Identify which cell holds the provided text, then report its (X, Y) central coordinate. 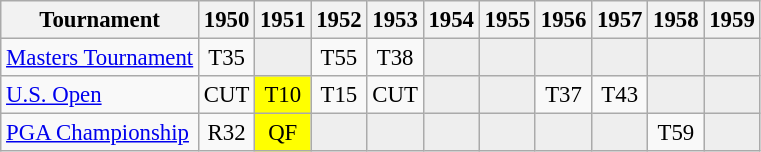
T15 (339, 95)
1951 (283, 20)
1957 (620, 20)
QF (283, 133)
1950 (227, 20)
1959 (732, 20)
T43 (620, 95)
1955 (507, 20)
1954 (451, 20)
R32 (227, 133)
1958 (676, 20)
1956 (563, 20)
T59 (676, 133)
Masters Tournament (100, 58)
T55 (339, 58)
U.S. Open (100, 95)
1952 (339, 20)
T38 (395, 58)
PGA Championship (100, 133)
1953 (395, 20)
T37 (563, 95)
T35 (227, 58)
T10 (283, 95)
Tournament (100, 20)
